Search for the cell housing the specified text and yield its (x, y) center coordinate. 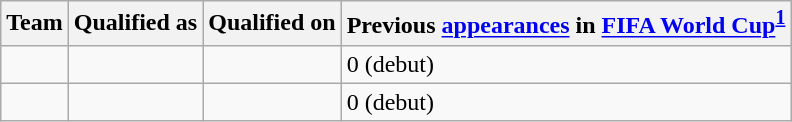
Previous appearances in FIFA World Cup1 (566, 24)
Qualified on (272, 24)
Team (35, 24)
Qualified as (135, 24)
